From the cell containing the given text, extract its center point as [x, y] coordinate. 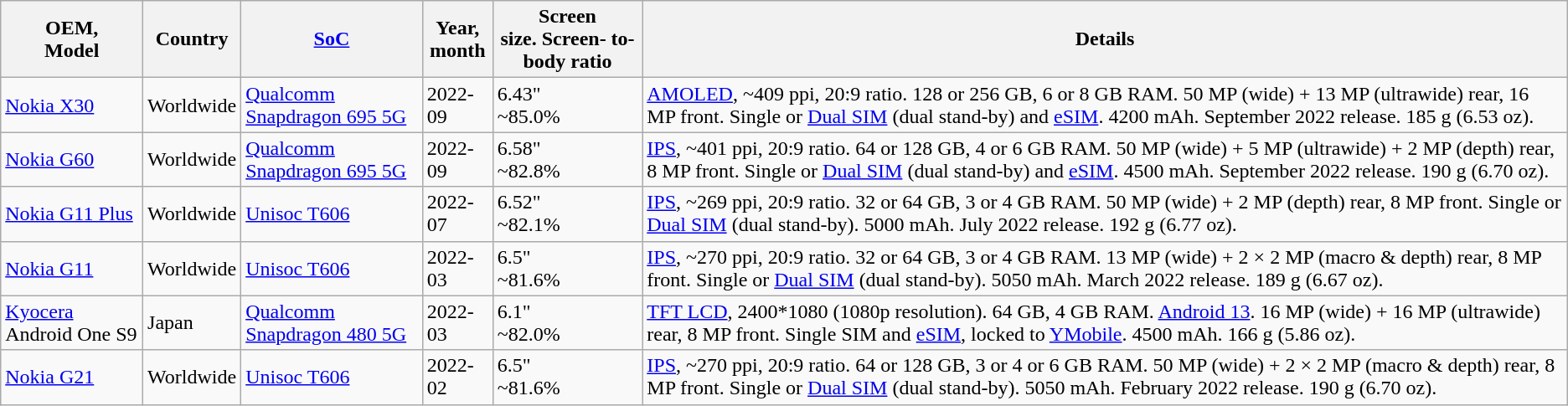
Japan [193, 323]
6.52"~82.1% [567, 214]
Year,month [457, 39]
Qualcomm Snapdragon 480 5G [332, 323]
Kyocera Android One S9 [72, 323]
Details [1105, 39]
SoC [332, 39]
2022-02 [457, 377]
OEM,Model [72, 39]
2022-07 [457, 214]
6.58"~82.8% [567, 159]
Nokia G11 [72, 268]
Nokia G60 [72, 159]
Nokia X30 [72, 105]
Country [193, 39]
6.43"~85.0% [567, 105]
Screensize. Screen- to-body ratio [567, 39]
6.1"~82.0% [567, 323]
Nokia G21 [72, 377]
Nokia G11 Plus [72, 214]
